Return the (X, Y) coordinate for the center point of the cell that contains the specified text.  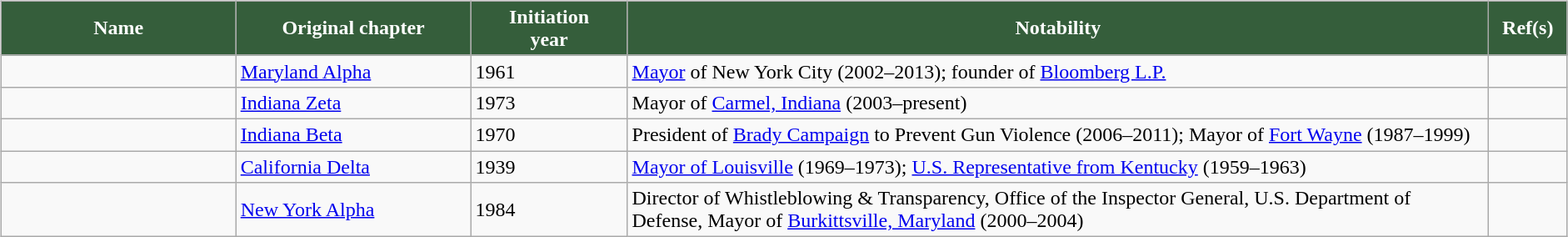
Mayor of Louisville (1969–1973); U.S. Representative from Kentucky (1959–1963) (1058, 166)
Ref(s) (1528, 28)
1970 (549, 134)
1961 (549, 71)
Mayor of Carmel, Indiana (2003–present) (1058, 103)
New York Alpha (353, 210)
Indiana Beta (353, 134)
President of Brady Campaign to Prevent Gun Violence (2006–2011); Mayor of Fort Wayne (1987–1999) (1058, 134)
Mayor of New York City (2002–2013); founder of Bloomberg L.P. (1058, 71)
California Delta (353, 166)
Original chapter (353, 28)
Initiationyear (549, 28)
Maryland Alpha (353, 71)
1984 (549, 210)
Indiana Zeta (353, 103)
Notability (1058, 28)
1939 (549, 166)
Name (118, 28)
Director of Whistleblowing & Transparency, Office of the Inspector General, U.S. Department of Defense, Mayor of Burkittsville, Maryland (2000–2004) (1058, 210)
1973 (549, 103)
